Capture the cell that displays the provided text and extract its [X, Y] central coordinate. 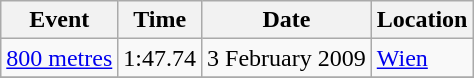
Wien [422, 58]
Event [60, 20]
Date [287, 20]
Location [422, 20]
Time [160, 20]
1:47.74 [160, 58]
800 metres [60, 58]
3 February 2009 [287, 58]
